For the text-containing cell, return its midpoint in [X, Y] coordinate format. 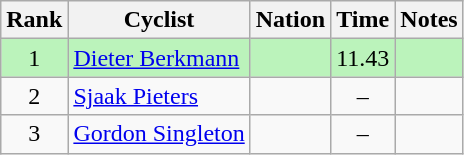
Cyclist [159, 20]
1 [34, 58]
Gordon Singleton [159, 134]
2 [34, 96]
Time [363, 20]
Rank [34, 20]
Nation [290, 20]
Dieter Berkmann [159, 58]
Notes [429, 20]
Sjaak Pieters [159, 96]
11.43 [363, 58]
3 [34, 134]
